Return [X, Y] of the center of cell containing provided text 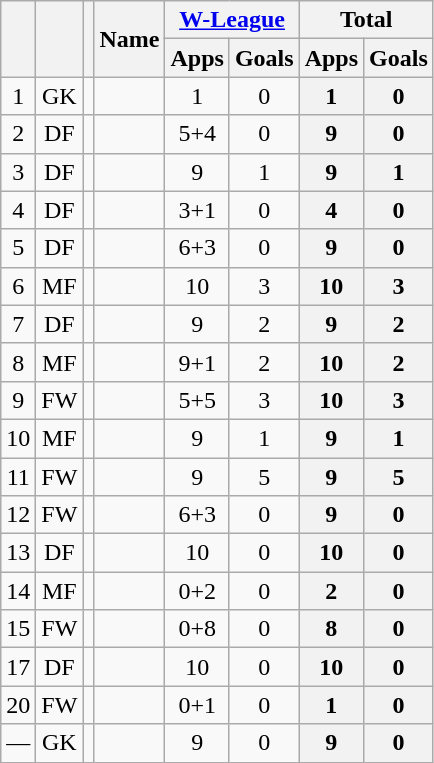
0+1 [197, 705]
12 [18, 515]
0+8 [197, 629]
5+5 [197, 400]
Name [130, 39]
17 [18, 667]
11 [18, 477]
20 [18, 705]
5+4 [197, 134]
— [18, 743]
W-League [232, 20]
7 [18, 324]
9+1 [197, 362]
14 [18, 591]
15 [18, 629]
3+1 [197, 210]
0+2 [197, 591]
13 [18, 553]
6 [18, 286]
Total [366, 20]
